Scan for the cell matching the given text and deliver its [X, Y] coordinate at center. 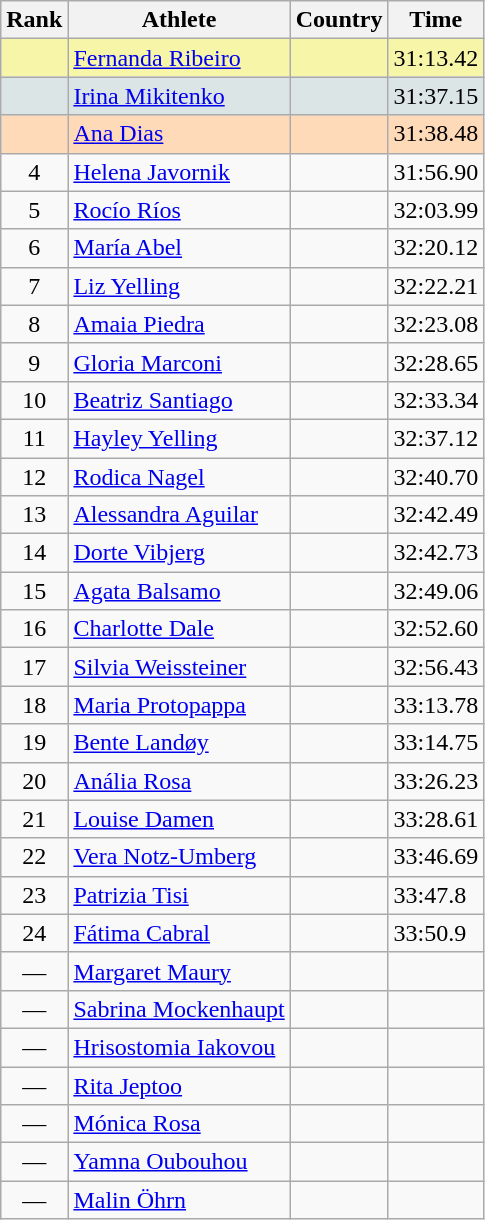
Charlotte Dale [179, 629]
7 [34, 286]
María Abel [179, 248]
31:38.48 [436, 134]
24 [34, 933]
32:42.73 [436, 553]
33:46.69 [436, 857]
20 [34, 781]
Anália Rosa [179, 781]
Yamna Oubouhou [179, 1162]
32:37.12 [436, 438]
Patrizia Tisi [179, 895]
Alessandra Aguilar [179, 515]
Agata Balsamo [179, 591]
22 [34, 857]
31:37.15 [436, 96]
32:40.70 [436, 477]
33:13.78 [436, 705]
32:52.60 [436, 629]
Silvia Weissteiner [179, 667]
13 [34, 515]
14 [34, 553]
33:14.75 [436, 743]
Athlete [179, 20]
Louise Damen [179, 819]
Ana Dias [179, 134]
33:47.8 [436, 895]
31:13.42 [436, 58]
12 [34, 477]
Gloria Marconi [179, 362]
Bente Landøy [179, 743]
Irina Mikitenko [179, 96]
8 [34, 324]
33:50.9 [436, 933]
Malin Öhrn [179, 1200]
33:26.23 [436, 781]
10 [34, 400]
Country [339, 20]
Fernanda Ribeiro [179, 58]
Time [436, 20]
17 [34, 667]
Hrisostomia Iakovou [179, 1047]
23 [34, 895]
Liz Yelling [179, 286]
32:03.99 [436, 210]
Sabrina Mockenhaupt [179, 1009]
18 [34, 705]
Margaret Maury [179, 971]
32:42.49 [436, 515]
15 [34, 591]
Mónica Rosa [179, 1124]
Hayley Yelling [179, 438]
4 [34, 172]
Maria Protopappa [179, 705]
Rita Jeptoo [179, 1085]
Rank [34, 20]
11 [34, 438]
Beatriz Santiago [179, 400]
32:56.43 [436, 667]
6 [34, 248]
32:22.21 [436, 286]
Rocío Ríos [179, 210]
32:28.65 [436, 362]
Rodica Nagel [179, 477]
Dorte Vibjerg [179, 553]
9 [34, 362]
32:49.06 [436, 591]
16 [34, 629]
Fátima Cabral [179, 933]
32:33.34 [436, 400]
Vera Notz-Umberg [179, 857]
19 [34, 743]
Amaia Piedra [179, 324]
21 [34, 819]
Helena Javornik [179, 172]
5 [34, 210]
32:20.12 [436, 248]
33:28.61 [436, 819]
32:23.08 [436, 324]
31:56.90 [436, 172]
